Find where the given text appears and provide that cell's center as [x, y] coordinate. 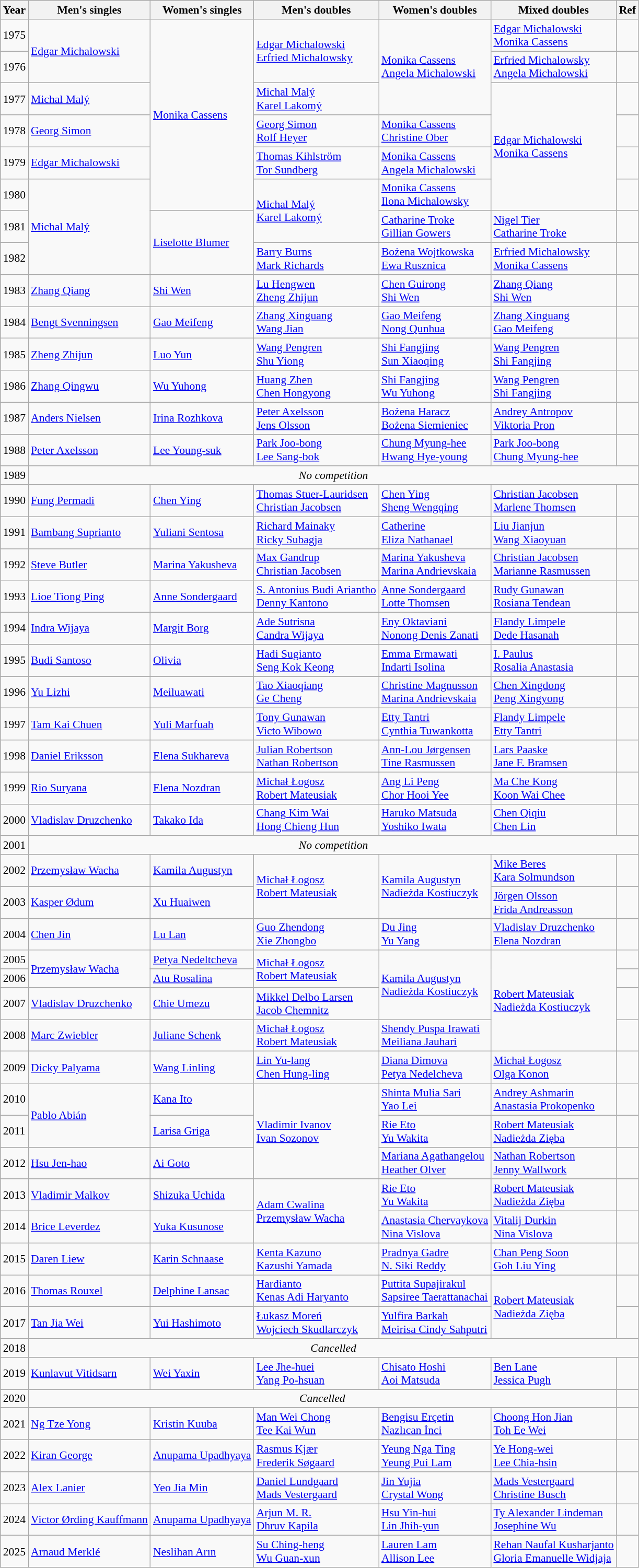
Wu Yuhong [202, 387]
1997 [15, 724]
Thomas Stuer-Lauridsen Christian Jacobsen [317, 500]
Zhang Qiang Shi Wen [553, 290]
2009 [15, 1068]
Margit Borg [202, 629]
Rehan Naufal Kusharjanto Gloria Emanuelle Widjaja [553, 1551]
Elena Nozdran [202, 788]
Łukasz Moreń Wojciech Skudlarczyk [317, 1323]
Jörgen Olsson Frida Andreasson [553, 903]
Indra Wijaya [89, 629]
2016 [15, 1291]
Bambang Suprianto [89, 533]
Zhang Xinguang Gao Meifeng [553, 323]
Zhang Qingwu [89, 387]
2015 [15, 1259]
Luo Yun [202, 354]
Ade Sutrisna Candra Wijaya [317, 629]
Shi Fangjing Wu Yuhong [435, 387]
Karin Schnaase [202, 1259]
Elena Sukhareva [202, 756]
1977 [15, 99]
Yulfira Barkah Meirisa Cindy Sahputri [435, 1323]
Vladimir Ivanov Ivan Sozonov [317, 1131]
Robert Mateusiak Nadieżda Kostiuczyk [553, 1001]
2007 [15, 1004]
Pablo Abián [89, 1115]
Kenta Kazuno Kazushi Yamada [317, 1259]
Chan Peng Soon Goh Liu Ying [553, 1259]
2024 [15, 1520]
Ty Alexander Lindeman Josephine Wu [553, 1520]
Bożena Haracz Bożena Siemieniec [435, 418]
1975 [15, 36]
Hardianto Kenas Adi Haryanto [317, 1291]
2003 [15, 903]
Monika Cassens [202, 115]
Mike Beres Kara Solmundson [553, 870]
Juliane Schenk [202, 1035]
Tao Xiaoqiang Ge Cheng [317, 693]
Mikkel Delbo Larsen Jacob Chemnitz [317, 1004]
Wang Linling [202, 1068]
Christine Magnusson Marina Andrievskaia [435, 693]
S. Antonius Budi Ariantho Denny Kantono [317, 596]
Steve Butler [89, 564]
Anastasia Chervaykova Nina Vislova [435, 1227]
Kristin Kuuba [202, 1424]
Kasper Ødum [89, 903]
Anne Sondergaard [202, 596]
2025 [15, 1551]
Adam Cwalina Przemysław Wacha [317, 1211]
Marina Yakusheva [202, 564]
2011 [15, 1131]
Zheng Zhijun [89, 354]
Arnaud Merklé [89, 1551]
Shinta Mulia Sari Yao Lei [435, 1099]
Brice Leverdez [89, 1227]
1986 [15, 387]
Chisato Hoshi Aoi Matsuda [435, 1374]
2017 [15, 1323]
Meiluawati [202, 693]
Park Joo-bong Chung Myung-hee [553, 450]
1976 [15, 67]
Man Wei Chong Tee Kai Wun [317, 1424]
2022 [15, 1456]
Daniel Eriksson [89, 756]
Shendy Puspa Irawati Meiliana Jauhari [435, 1035]
1984 [15, 323]
2002 [15, 870]
Ben Lane Jessica Pugh [553, 1374]
Hsu Jen-hao [89, 1163]
2008 [15, 1035]
Monika Cassens Ilona Michalowsky [435, 194]
Peter Axelsson Jens Olsson [317, 418]
Peter Axelsson [89, 450]
Bengt Svenningsen [89, 323]
2021 [15, 1424]
Chang Kim Wai Hong Chieng Hun [317, 820]
1981 [15, 227]
Lee Jhe-huei Yang Po-hsuan [317, 1374]
1983 [15, 290]
Daniel Lundgaard Mads Vestergaard [317, 1488]
Choong Hon Jian Toh Ee Wei [553, 1424]
1996 [15, 693]
Erfried Michalowsky Monika Cassens [553, 259]
1998 [15, 756]
Tam Kai Chuen [89, 724]
Yuliani Sentosa [202, 533]
1988 [15, 450]
Pradnya Gadre N. Siki Reddy [435, 1259]
Chung Myung-hee Hwang Hye-young [435, 450]
Yeo Jia Min [202, 1488]
1995 [15, 660]
1989 [15, 476]
2006 [15, 978]
Marina Yakusheva Marina Andrievskaia [435, 564]
Mixed doubles [553, 10]
1999 [15, 788]
1991 [15, 533]
Women's singles [202, 10]
Wang Pengren Shu Yiong [317, 354]
Dicky Palyama [89, 1068]
Du Jing Yu Yang [435, 934]
Flandy Limpele Dede Hasanah [553, 629]
Catherine Eliza Nathanael [435, 533]
Year [15, 10]
Kunlavut Vitidsarn [89, 1374]
Lars Paaske Jane F. Bramsen [553, 756]
Christian Jacobsen Marianne Rasmussen [553, 564]
2012 [15, 1163]
Ye Hong-wei Lee Chia-hsin [553, 1456]
Chie Umezu [202, 1004]
Monika Cassens Christine Ober [435, 131]
Eny Oktaviani Nonong Denis Zanati [435, 629]
Nathan Robertson Jenny Wallwork [553, 1163]
Atu Rosalina [202, 978]
Arjun M. R. Dhruv Kapila [317, 1520]
Guo Zhendong Xie Zhongbo [317, 934]
1982 [15, 259]
Catharine Troke Gillian Gowers [435, 227]
Shi Wen [202, 290]
Daren Liew [89, 1259]
Barry Burns Mark Richards [317, 259]
Mariana Agathangelou Heather Olver [435, 1163]
Nigel Tier Catharine Troke [553, 227]
2005 [15, 960]
Mads Vestergaard Christine Busch [553, 1488]
Liu Jianjun Wang Xiaoyuan [553, 533]
Yuli Marfuah [202, 724]
Vitalij Durkin Nina Vislova [553, 1227]
Georg Simon [89, 131]
Ng Tze Yong [89, 1424]
Anders Nielsen [89, 418]
Lauren Lam Allison Lee [435, 1551]
2020 [15, 1399]
Zhang Xinguang Wang Jian [317, 323]
2023 [15, 1488]
Hadi Sugianto Seng Kok Keong [317, 660]
Emma Ermawati Indarti Isolina [435, 660]
2019 [15, 1374]
2013 [15, 1195]
Puttita Supajirakul Sapsiree Taerattanachai [435, 1291]
Bengisu Erçetin Nazlıcan İnci [435, 1424]
Delphine Lansac [202, 1291]
Petya Nedeltcheva [202, 960]
Lu Lan [202, 934]
Edgar Michalowski Erfried Michalowsky [317, 51]
Yeung Nga Ting Yeung Pui Lam [435, 1456]
Ref [628, 10]
Georg Simon Rolf Heyer [317, 131]
Vladislav Druzchenko Elena Nozdran [553, 934]
Yui Hashimoto [202, 1323]
Olivia [202, 660]
Lin Yu-lang Chen Hung-ling [317, 1068]
Takako Ida [202, 820]
Neslihan Arın [202, 1551]
Yu Lizhi [89, 693]
2004 [15, 934]
Men's doubles [317, 10]
Andrey Antropov Viktoria Pron [553, 418]
Su Ching-heng Wu Guan-xun [317, 1551]
Budi Santoso [89, 660]
Chen Guirong Shi Wen [435, 290]
Kiran George [89, 1456]
Liselotte Blumer [202, 243]
Zhang Qiang [89, 290]
Women's doubles [435, 10]
Ang Li Peng Chor Hooi Yee [435, 788]
Richard Mainaky Ricky Subagja [317, 533]
1979 [15, 163]
1980 [15, 194]
1987 [15, 418]
Julian Robertson Nathan Robertson [317, 756]
Kamila Augustyn [202, 870]
Andrey Ashmarin Anastasia Prokopenko [553, 1099]
Etty Tantri Cynthia Tuwankotta [435, 724]
Lee Young-suk [202, 450]
2001 [15, 846]
Shi Fangjing Sun Xiaoqing [435, 354]
1992 [15, 564]
Max Gandrup Christian Jacobsen [317, 564]
Tony Gunawan Victo Wibowo [317, 724]
1994 [15, 629]
Chen Jin [89, 934]
Gao Meifeng [202, 323]
Shizuka Uchida [202, 1195]
Tan Jia Wei [89, 1323]
Rio Suryana [89, 788]
Irina Rozhkova [202, 418]
Vladimir Malkov [89, 1195]
Anne Sondergaard Lotte Thomsen [435, 596]
Alex Lanier [89, 1488]
1993 [15, 596]
1990 [15, 500]
Huang Zhen Chen Hongyong [317, 387]
Haruko Matsuda Yoshiko Iwata [435, 820]
2010 [15, 1099]
Ann-Lou Jørgensen Tine Rasmussen [435, 756]
Marc Zwiebler [89, 1035]
Lu Hengwen Zheng Zhijun [317, 290]
Yuka Kusunose [202, 1227]
Lioe Tiong Ping [89, 596]
Jin Yujia Crystal Wong [435, 1488]
Chen Ying Sheng Wengqing [435, 500]
Wei Yaxin [202, 1374]
Hsu Yin-hui Lin Jhih-yun [435, 1520]
Men's singles [89, 10]
1985 [15, 354]
1978 [15, 131]
2014 [15, 1227]
Thomas Rouxel [89, 1291]
I. Paulus Rosalia Anastasia [553, 660]
Xu Huaiwen [202, 903]
Bożena Wojtkowska Ewa Rusznica [435, 259]
Diana Dimova Petya Nedelcheva [435, 1068]
Flandy Limpele Etty Tantri [553, 724]
2018 [15, 1348]
Erfried Michalowsky Angela Michalowski [553, 67]
Chen Ying [202, 500]
Rudy Gunawan Rosiana Tendean [553, 596]
Larisa Griga [202, 1131]
Chen Xingdong Peng Xingyong [553, 693]
Park Joo-bong Lee Sang-bok [317, 450]
Kana Ito [202, 1099]
Gao Meifeng Nong Qunhua [435, 323]
Christian Jacobsen Marlene Thomsen [553, 500]
Ai Goto [202, 1163]
Victor Ørding Kauffmann [89, 1520]
Chen Qiqiu Chen Lin [553, 820]
2000 [15, 820]
Thomas Kihlström Tor Sundberg [317, 163]
Michał Łogosz Olga Konon [553, 1068]
Ma Che Kong Koon Wai Chee [553, 788]
Rasmus Kjær Frederik Søgaard [317, 1456]
Fung Permadi [89, 500]
